From the cell containing the given text, extract its center point as (x, y) coordinate. 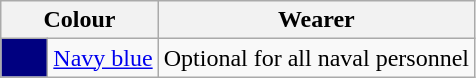
Wearer (316, 20)
Optional for all naval personnel (316, 58)
Navy blue (103, 58)
Colour (80, 20)
